For the text-containing cell, return its midpoint in [X, Y] coordinate format. 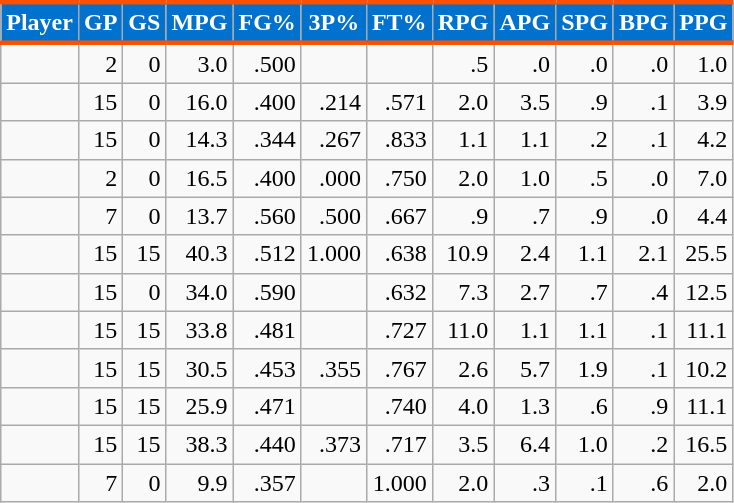
.560 [267, 216]
9.9 [200, 483]
.632 [399, 292]
.833 [399, 140]
2.6 [463, 368]
10.2 [704, 368]
4.2 [704, 140]
GS [144, 22]
.481 [267, 330]
PPG [704, 22]
.214 [334, 102]
2.1 [643, 254]
4.4 [704, 216]
.344 [267, 140]
1.3 [525, 406]
GP [100, 22]
.267 [334, 140]
25.5 [704, 254]
.3 [525, 483]
SPG [585, 22]
.590 [267, 292]
.727 [399, 330]
10.9 [463, 254]
.767 [399, 368]
12.5 [704, 292]
.638 [399, 254]
MPG [200, 22]
FT% [399, 22]
.750 [399, 178]
.471 [267, 406]
2.7 [525, 292]
RPG [463, 22]
BPG [643, 22]
FG% [267, 22]
34.0 [200, 292]
.453 [267, 368]
3P% [334, 22]
33.8 [200, 330]
Player [40, 22]
.667 [399, 216]
38.3 [200, 444]
.4 [643, 292]
6.4 [525, 444]
.355 [334, 368]
1.9 [585, 368]
3.0 [200, 63]
.571 [399, 102]
16.0 [200, 102]
14.3 [200, 140]
40.3 [200, 254]
2.4 [525, 254]
13.7 [200, 216]
25.9 [200, 406]
.512 [267, 254]
30.5 [200, 368]
7.0 [704, 178]
.357 [267, 483]
.000 [334, 178]
11.0 [463, 330]
7.3 [463, 292]
5.7 [525, 368]
.373 [334, 444]
.740 [399, 406]
3.9 [704, 102]
.717 [399, 444]
.440 [267, 444]
4.0 [463, 406]
APG [525, 22]
